For the text-containing cell, return its midpoint in [x, y] coordinate format. 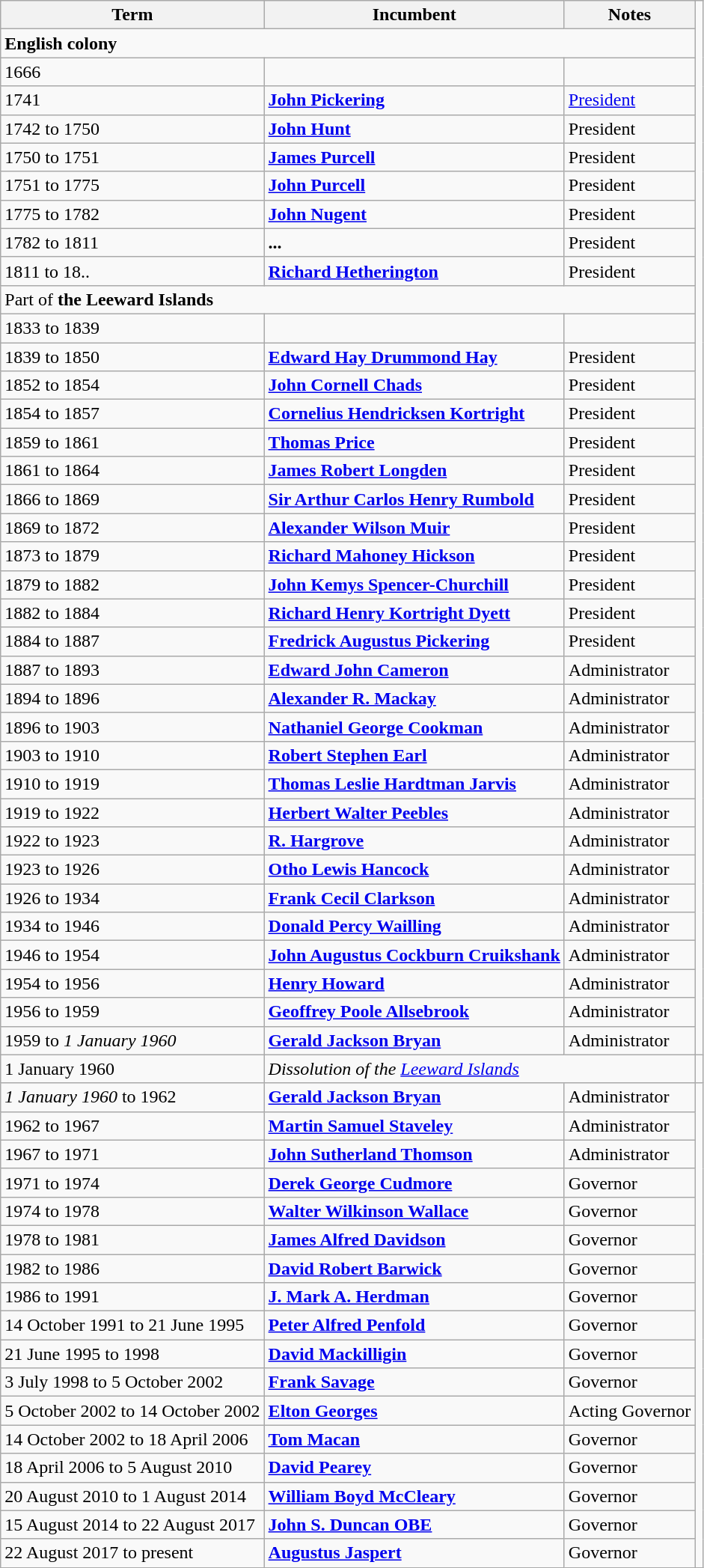
1910 to 1919 [132, 784]
1866 to 1869 [132, 499]
1666 [132, 72]
1934 to 1946 [132, 927]
1919 to 1922 [132, 812]
John S. Duncan OBE [414, 1525]
1926 to 1934 [132, 898]
1854 to 1857 [132, 414]
1971 to 1974 [132, 1183]
Acting Governor [629, 1411]
1751 to 1775 [132, 186]
John Hunt [414, 129]
1879 to 1882 [132, 585]
1978 to 1981 [132, 1239]
1884 to 1887 [132, 641]
Richard Henry Kortright Dyett [414, 613]
1962 to 1967 [132, 1126]
1 January 1960 [132, 1069]
Sir Arthur Carlos Henry Rumbold [414, 499]
1775 to 1782 [132, 214]
1 January 1960 to 1962 [132, 1097]
Henry Howard [414, 983]
1923 to 1926 [132, 870]
Martin Samuel Staveley [414, 1126]
John Sutherland Thomson [414, 1154]
John Kemys Spencer-Churchill [414, 585]
Donald Percy Wailling [414, 927]
David Pearey [414, 1468]
1741 [132, 100]
David Robert Barwick [414, 1269]
1896 to 1903 [132, 727]
1954 to 1956 [132, 983]
20 August 2010 to 1 August 2014 [132, 1496]
5 October 2002 to 14 October 2002 [132, 1411]
1859 to 1861 [132, 442]
Otho Lewis Hancock [414, 870]
1986 to 1991 [132, 1297]
R. Hargrove [414, 841]
Edward Hay Drummond Hay [414, 357]
Alexander Wilson Muir [414, 528]
Tom Macan [414, 1439]
David Mackilligin [414, 1354]
1852 to 1854 [132, 385]
21 June 1995 to 1998 [132, 1354]
Walter Wilkinson Wallace [414, 1211]
James Purcell [414, 157]
Elton Georges [414, 1411]
1750 to 1751 [132, 157]
Term [132, 15]
1903 to 1910 [132, 755]
14 October 2002 to 18 April 2006 [132, 1439]
14 October 1991 to 21 June 1995 [132, 1326]
Thomas Leslie Hardtman Jarvis [414, 784]
John Cornell Chads [414, 385]
William Boyd McCleary [414, 1496]
15 August 2014 to 22 August 2017 [132, 1525]
1967 to 1971 [132, 1154]
J. Mark A. Herdman [414, 1297]
3 July 1998 to 5 October 2002 [132, 1382]
English colony [348, 43]
Alexander R. Mackay [414, 698]
Derek George Cudmore [414, 1183]
Augustus Jaspert [414, 1553]
James Robert Longden [414, 471]
Thomas Price [414, 442]
1974 to 1978 [132, 1211]
1959 to 1 January 1960 [132, 1040]
1882 to 1884 [132, 613]
John Augustus Cockburn Cruikshank [414, 955]
1833 to 1839 [132, 328]
Part of the Leeward Islands [348, 299]
Dissolution of the Leeward Islands [480, 1069]
22 August 2017 to present [132, 1553]
1839 to 1850 [132, 357]
Frank Cecil Clarkson [414, 898]
18 April 2006 to 5 August 2010 [132, 1468]
Fredrick Augustus Pickering [414, 641]
1887 to 1893 [132, 670]
Edward John Cameron [414, 670]
Robert Stephen Earl [414, 755]
Nathaniel George Cookman [414, 727]
1922 to 1923 [132, 841]
1982 to 1986 [132, 1269]
James Alfred Davidson [414, 1239]
Cornelius Hendricksen Kortright [414, 414]
1873 to 1879 [132, 556]
1811 to 18.. [132, 271]
Notes [629, 15]
1894 to 1896 [132, 698]
Incumbent [414, 15]
John Purcell [414, 186]
Peter Alfred Penfold [414, 1326]
Richard Mahoney Hickson [414, 556]
John Nugent [414, 214]
1861 to 1864 [132, 471]
1782 to 1811 [132, 242]
Geoffrey Poole Allsebrook [414, 1012]
1956 to 1959 [132, 1012]
... [414, 242]
John Pickering [414, 100]
Frank Savage [414, 1382]
Herbert Walter Peebles [414, 812]
1869 to 1872 [132, 528]
1742 to 1750 [132, 129]
1946 to 1954 [132, 955]
Richard Hetherington [414, 271]
